Provide the (X, Y) coordinate of the cell's center where the given text is located.  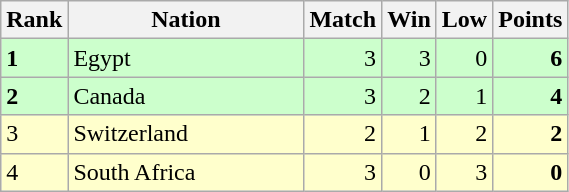
Win (410, 20)
Low (464, 20)
Match (343, 20)
Rank (34, 20)
Nation (186, 20)
Switzerland (186, 134)
Points (530, 20)
Egypt (186, 58)
6 (530, 58)
South Africa (186, 172)
Canada (186, 96)
